Capture the cell that displays the provided text and extract its (x, y) central coordinate. 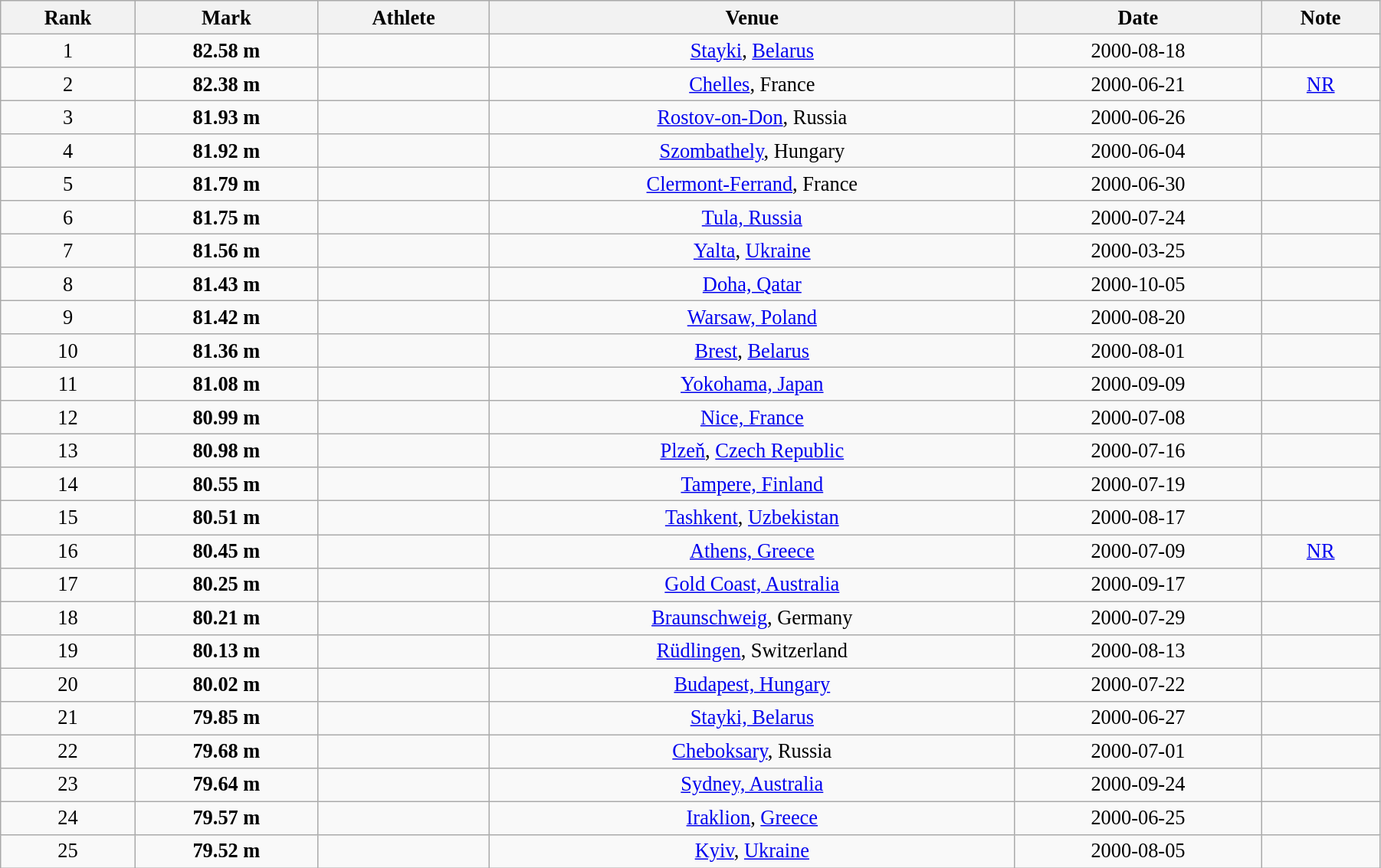
79.85 m (226, 718)
82.38 m (226, 84)
2000-07-08 (1138, 418)
Athlete (403, 17)
Iraklion, Greece (753, 817)
Brest, Belarus (753, 351)
2000-07-16 (1138, 450)
81.42 m (226, 317)
2000-09-17 (1138, 585)
2000-09-09 (1138, 384)
79.68 m (226, 751)
6 (68, 218)
79.52 m (226, 851)
Note (1320, 17)
5 (68, 184)
12 (68, 418)
8 (68, 284)
21 (68, 718)
Yalta, Ukraine (753, 251)
20 (68, 684)
80.13 m (226, 651)
Yokohama, Japan (753, 384)
25 (68, 851)
9 (68, 317)
81.08 m (226, 384)
2000-08-13 (1138, 651)
Rank (68, 17)
2000-10-05 (1138, 284)
2000-08-01 (1138, 351)
Chelles, France (753, 84)
2 (68, 84)
82.58 m (226, 51)
81.79 m (226, 184)
80.98 m (226, 450)
81.75 m (226, 218)
81.93 m (226, 117)
2000-06-27 (1138, 718)
2000-07-22 (1138, 684)
2000-09-24 (1138, 784)
Kyiv, Ukraine (753, 851)
17 (68, 585)
4 (68, 151)
2000-06-25 (1138, 817)
Tula, Russia (753, 218)
23 (68, 784)
Tashkent, Uzbekistan (753, 518)
Nice, France (753, 418)
Date (1138, 17)
79.64 m (226, 784)
1 (68, 51)
81.36 m (226, 351)
24 (68, 817)
2000-06-04 (1138, 151)
Gold Coast, Australia (753, 585)
14 (68, 484)
10 (68, 351)
15 (68, 518)
11 (68, 384)
2000-08-20 (1138, 317)
80.45 m (226, 551)
Doha, Qatar (753, 284)
3 (68, 117)
Athens, Greece (753, 551)
2000-07-19 (1138, 484)
19 (68, 651)
Rostov-on-Don, Russia (753, 117)
2000-07-09 (1138, 551)
13 (68, 450)
Clermont-Ferrand, France (753, 184)
2000-07-24 (1138, 218)
2000-07-01 (1138, 751)
Szombathely, Hungary (753, 151)
80.51 m (226, 518)
22 (68, 751)
16 (68, 551)
Sydney, Australia (753, 784)
Mark (226, 17)
81.92 m (226, 151)
81.56 m (226, 251)
Braunschweig, Germany (753, 617)
7 (68, 251)
80.21 m (226, 617)
Rüdlingen, Switzerland (753, 651)
2000-06-30 (1138, 184)
Warsaw, Poland (753, 317)
2000-06-26 (1138, 117)
Plzeň, Czech Republic (753, 450)
Cheboksary, Russia (753, 751)
2000-06-21 (1138, 84)
79.57 m (226, 817)
2000-08-18 (1138, 51)
2000-03-25 (1138, 251)
2000-07-29 (1138, 617)
Venue (753, 17)
Budapest, Hungary (753, 684)
18 (68, 617)
80.99 m (226, 418)
81.43 m (226, 284)
80.25 m (226, 585)
2000-08-05 (1138, 851)
Tampere, Finland (753, 484)
2000-08-17 (1138, 518)
80.55 m (226, 484)
80.02 m (226, 684)
